Determine the (x, y) coordinate at the center of the cell enclosing the given text.  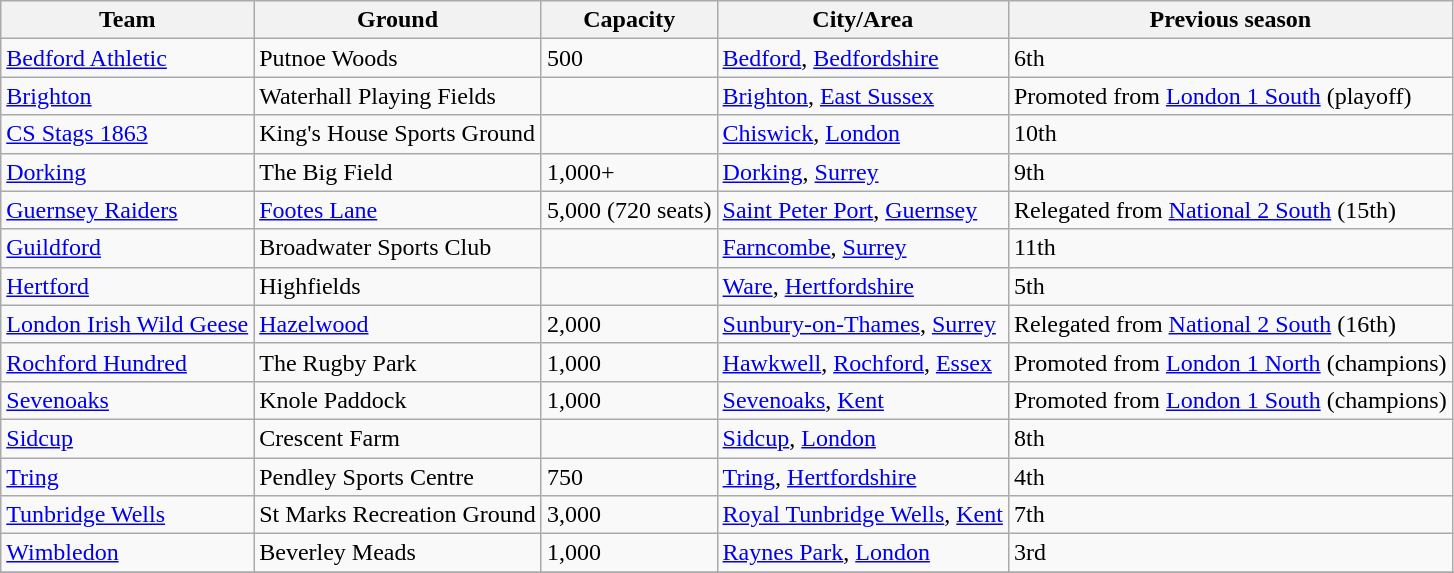
CS Stags 1863 (128, 134)
Farncombe, Surrey (862, 248)
Relegated from National 2 South (16th) (1230, 324)
5th (1230, 286)
Team (128, 20)
Saint Peter Port, Guernsey (862, 210)
Relegated from National 2 South (15th) (1230, 210)
Capacity (629, 20)
London Irish Wild Geese (128, 324)
3rd (1230, 553)
Royal Tunbridge Wells, Kent (862, 515)
10th (1230, 134)
Knole Paddock (398, 400)
City/Area (862, 20)
11th (1230, 248)
St Marks Recreation Ground (398, 515)
Waterhall Playing Fields (398, 96)
Tunbridge Wells (128, 515)
Dorking (128, 172)
Highfields (398, 286)
Pendley Sports Centre (398, 477)
Hawkwell, Rochford, Essex (862, 362)
Sevenoaks, Kent (862, 400)
3,000 (629, 515)
Raynes Park, London (862, 553)
Bedford, Bedfordshire (862, 58)
Previous season (1230, 20)
Ware, Hertfordshire (862, 286)
Sidcup, London (862, 438)
Crescent Farm (398, 438)
Footes Lane (398, 210)
6th (1230, 58)
Chiswick, London (862, 134)
Bedford Athletic (128, 58)
5,000 (720 seats) (629, 210)
Promoted from London 1 South (champions) (1230, 400)
Tring, Hertfordshire (862, 477)
The Big Field (398, 172)
500 (629, 58)
Brighton, East Sussex (862, 96)
Tring (128, 477)
Guernsey Raiders (128, 210)
9th (1230, 172)
Promoted from London 1 North (champions) (1230, 362)
Wimbledon (128, 553)
7th (1230, 515)
750 (629, 477)
Hertford (128, 286)
Hazelwood (398, 324)
2,000 (629, 324)
The Rugby Park (398, 362)
1,000+ (629, 172)
Sidcup (128, 438)
Broadwater Sports Club (398, 248)
Sevenoaks (128, 400)
Brighton (128, 96)
Ground (398, 20)
Beverley Meads (398, 553)
4th (1230, 477)
Guildford (128, 248)
Sunbury-on-Thames, Surrey (862, 324)
Putnoe Woods (398, 58)
8th (1230, 438)
Dorking, Surrey (862, 172)
Rochford Hundred (128, 362)
Promoted from London 1 South (playoff) (1230, 96)
King's House Sports Ground (398, 134)
